For the text-containing cell, return its midpoint in (X, Y) coordinate format. 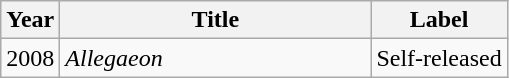
Allegaeon (216, 58)
Self-released (439, 58)
Year (30, 20)
2008 (30, 58)
Label (439, 20)
Title (216, 20)
